Provide the [X, Y] coordinate of the cell's center where the given text is located.  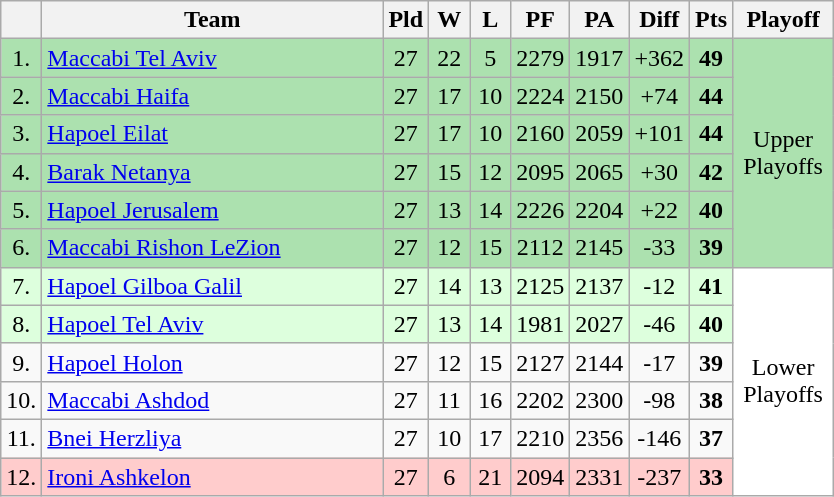
11 [450, 400]
3. [22, 134]
-17 [660, 362]
Pts [710, 20]
Team [212, 20]
-33 [660, 248]
+22 [660, 210]
2065 [600, 172]
10. [22, 400]
33 [710, 477]
Upper Playoffs [784, 153]
Playoff [784, 20]
PA [600, 20]
49 [710, 58]
2145 [600, 248]
5. [22, 210]
4. [22, 172]
2204 [600, 210]
2210 [540, 438]
2356 [600, 438]
+74 [660, 96]
-237 [660, 477]
22 [450, 58]
5 [490, 58]
+30 [660, 172]
6 [450, 477]
2224 [540, 96]
Hapoel Eilat [212, 134]
2279 [540, 58]
Pld [406, 20]
1. [22, 58]
+362 [660, 58]
2150 [600, 96]
+101 [660, 134]
2137 [600, 286]
Bnei Herzliya [212, 438]
Lower Playoffs [784, 381]
Hapoel Tel Aviv [212, 324]
2059 [600, 134]
2331 [600, 477]
2202 [540, 400]
2144 [600, 362]
2027 [600, 324]
9. [22, 362]
Hapoel Gilboa Galil [212, 286]
Maccabi Rishon LeZion [212, 248]
Hapoel Holon [212, 362]
2160 [540, 134]
11. [22, 438]
Maccabi Ashdod [212, 400]
PF [540, 20]
21 [490, 477]
W [450, 20]
Ironi Ashkelon [212, 477]
12. [22, 477]
2226 [540, 210]
16 [490, 400]
2300 [600, 400]
-146 [660, 438]
2. [22, 96]
Maccabi Tel Aviv [212, 58]
Hapoel Jerusalem [212, 210]
42 [710, 172]
-46 [660, 324]
1981 [540, 324]
2127 [540, 362]
41 [710, 286]
1917 [600, 58]
2095 [540, 172]
38 [710, 400]
-12 [660, 286]
2112 [540, 248]
Maccabi Haifa [212, 96]
L [490, 20]
2094 [540, 477]
Barak Netanya [212, 172]
Diff [660, 20]
37 [710, 438]
2125 [540, 286]
-98 [660, 400]
7. [22, 286]
6. [22, 248]
8. [22, 324]
